Detect which cell encompasses the target text, then output its [X, Y] center coordinate. 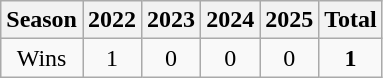
2025 [290, 20]
Wins [42, 58]
Season [42, 20]
2024 [230, 20]
2023 [172, 20]
Total [351, 20]
2022 [112, 20]
